Search for the cell housing the specified text and yield its (X, Y) center coordinate. 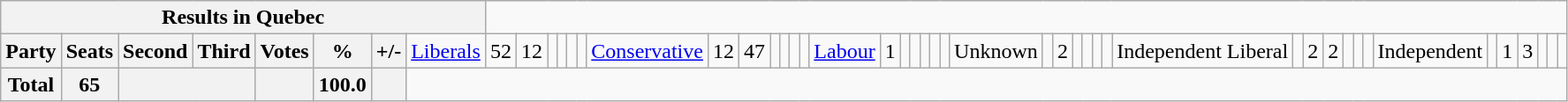
100.0 (343, 84)
65 (89, 84)
52 (500, 51)
Liberals (446, 51)
Party (31, 51)
Unknown (996, 51)
Votes (284, 51)
Labour (845, 51)
Second (155, 51)
Total (31, 84)
Results in Quebec (244, 18)
% (343, 51)
Independent (1430, 51)
Independent Liberal (1203, 51)
47 (754, 51)
Third (224, 51)
3 (1528, 51)
Seats (89, 51)
+/- (389, 51)
Conservative (648, 51)
